For the text-containing cell, return its midpoint in [X, Y] coordinate format. 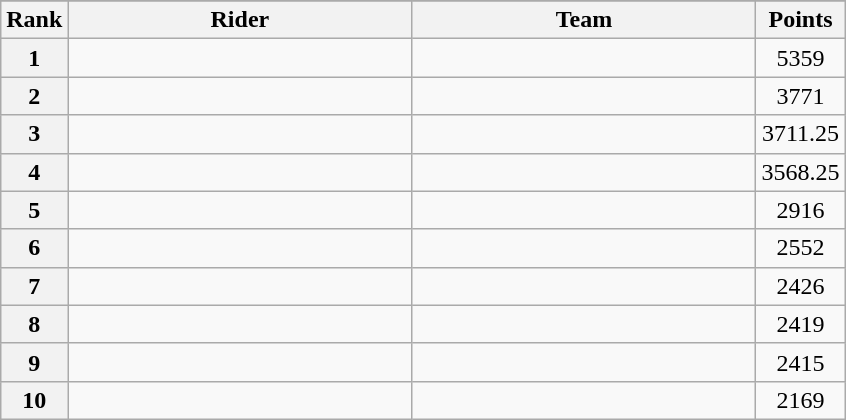
2426 [800, 286]
7 [34, 286]
2419 [800, 324]
6 [34, 248]
5359 [800, 58]
1 [34, 58]
Rank [34, 20]
8 [34, 324]
9 [34, 362]
2916 [800, 210]
Team [584, 20]
4 [34, 172]
2552 [800, 248]
10 [34, 400]
3 [34, 134]
Points [800, 20]
2 [34, 96]
5 [34, 210]
2415 [800, 362]
2169 [800, 400]
3711.25 [800, 134]
3568.25 [800, 172]
3771 [800, 96]
Rider [240, 20]
